Detect which cell encompasses the target text, then output its (x, y) center coordinate. 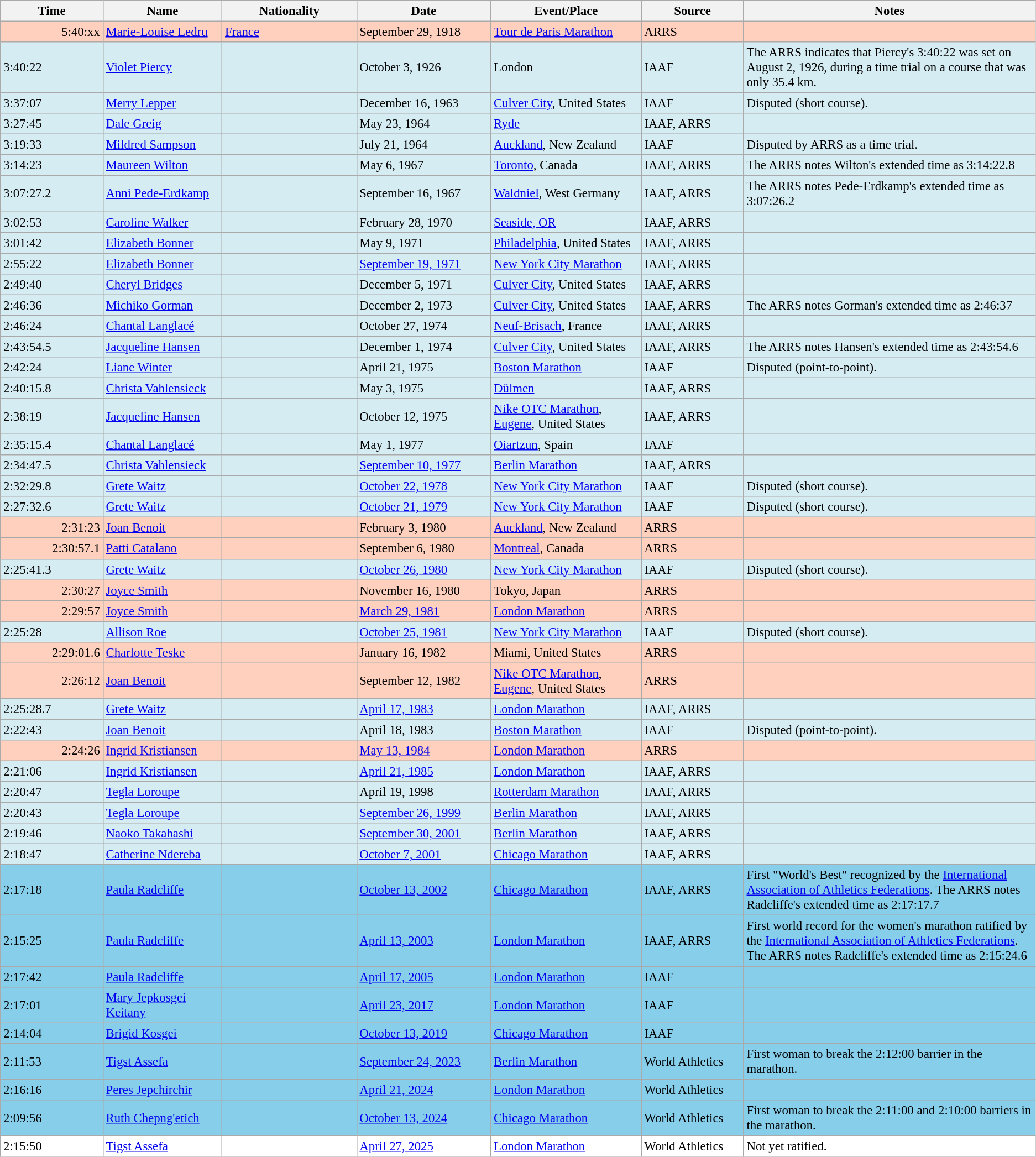
Marie-Louise Ledru (163, 32)
July 21, 1964 (423, 145)
October 21, 1979 (423, 507)
2:25:41.3 (52, 569)
September 19, 1971 (423, 264)
Date (423, 11)
The ARRS notes Wilton's extended time as 3:14:22.8 (889, 165)
3:19:33 (52, 145)
October 13, 2024 (423, 1118)
Violet Piercy (163, 67)
December 1, 1974 (423, 347)
The ARRS indicates that Piercy's 3:40:22 was set on August 2, 1926, during a time trial on a course that was only 35.4 km. (889, 67)
September 26, 1999 (423, 813)
September 16, 1967 (423, 193)
October 13, 2002 (423, 890)
First "World's Best" recognized by the International Association of Athletics Federations. The ARRS notes Radcliffe's extended time as 2:17:17.7 (889, 890)
2:32:29.8 (52, 486)
Mildred Sampson (163, 145)
2:29:01.6 (52, 653)
May 1, 1977 (423, 445)
2:22:43 (52, 730)
September 6, 1980 (423, 549)
May 23, 1964 (423, 124)
2:17:01 (52, 1005)
Oiartzun, Spain (566, 445)
2:18:47 (52, 855)
Time (52, 11)
Mary Jepkosgei Keitany (163, 1005)
2:31:23 (52, 528)
April 27, 2025 (423, 1146)
March 29, 1981 (423, 611)
2:24:26 (52, 751)
Name (163, 11)
2:25:28 (52, 632)
The ARRS notes Gorman's extended time as 2:46:37 (889, 305)
November 16, 1980 (423, 590)
Waldniel, West Germany (566, 193)
Dale Greig (163, 124)
The ARRS notes Hansen's extended time as 2:43:54.6 (889, 347)
Cheryl Bridges (163, 284)
December 16, 1963 (423, 103)
Ryde (566, 124)
Liane Winter (163, 368)
2:17:18 (52, 890)
September 24, 2023 (423, 1061)
Toronto, Canada (566, 165)
October 3, 1926 (423, 67)
October 27, 1974 (423, 326)
2:40:15.8 (52, 388)
3:40:22 (52, 67)
2:17:42 (52, 977)
2:46:36 (52, 305)
2:21:06 (52, 772)
Source (692, 11)
Notes (889, 11)
Ruth Chepng'etich (163, 1118)
April 13, 2003 (423, 941)
Montreal, Canada (566, 549)
May 3, 1975 (423, 388)
September 30, 2001 (423, 834)
2:11:53 (52, 1061)
2:42:24 (52, 368)
First woman to break the 2:11:00 and 2:10:00 barriers in the marathon. (889, 1118)
Tour de Paris Marathon (566, 32)
April 23, 2017 (423, 1005)
2:09:56 (52, 1118)
April 19, 1998 (423, 792)
Nationality (290, 11)
January 16, 1982 (423, 653)
October 25, 1981 (423, 632)
London (566, 67)
Catherine Ndereba (163, 855)
May 6, 1967 (423, 165)
2:20:43 (52, 813)
2:35:15.4 (52, 445)
2:14:04 (52, 1033)
September 12, 1982 (423, 681)
Tokyo, Japan (566, 590)
2:16:16 (52, 1090)
2:30:27 (52, 590)
Disputed by ARRS as a time trial. (889, 145)
September 29, 1918 (423, 32)
2:27:32.6 (52, 507)
3:27:45 (52, 124)
April 18, 1983 (423, 730)
May 9, 1971 (423, 243)
Naoko Takahashi (163, 834)
Seaside, OR (566, 222)
Michiko Gorman (163, 305)
May 13, 1984 (423, 751)
October 26, 1980 (423, 569)
3:02:53 (52, 222)
Neuf-Brisach, France (566, 326)
5:40:xx (52, 32)
3:07:27.2 (52, 193)
2:15:25 (52, 941)
2:26:12 (52, 681)
3:37:07 (52, 103)
Brigid Kosgei (163, 1033)
Maureen Wilton (163, 165)
October 7, 2001 (423, 855)
April 21, 1975 (423, 368)
France (290, 32)
April 17, 1983 (423, 709)
October 12, 1975 (423, 417)
Miami, United States (566, 653)
Not yet ratified. (889, 1146)
Patti Catalano (163, 549)
September 10, 1977 (423, 465)
February 3, 1980 (423, 528)
April 21, 2024 (423, 1090)
The ARRS notes Pede-Erdkamp's extended time as 3:07:26.2 (889, 193)
December 2, 1973 (423, 305)
2:43:54.5 (52, 347)
2:49:40 (52, 284)
October 22, 1978 (423, 486)
Caroline Walker (163, 222)
2:38:19 (52, 417)
Dülmen (566, 388)
December 5, 1971 (423, 284)
2:20:47 (52, 792)
Anni Pede-Erdkamp (163, 193)
Merry Lepper (163, 103)
2:55:22 (52, 264)
2:46:24 (52, 326)
Charlotte Teske (163, 653)
2:19:46 (52, 834)
2:30:57.1 (52, 549)
2:15:50 (52, 1146)
3:14:23 (52, 165)
February 28, 1970 (423, 222)
2:25:28.7 (52, 709)
3:01:42 (52, 243)
Peres Jepchirchir (163, 1090)
Allison Roe (163, 632)
Event/Place (566, 11)
Rotterdam Marathon (566, 792)
April 21, 1985 (423, 772)
2:29:57 (52, 611)
Philadelphia, United States (566, 243)
April 17, 2005 (423, 977)
First woman to break the 2:12:00 barrier in the marathon. (889, 1061)
October 13, 2019 (423, 1033)
2:34:47.5 (52, 465)
